Provide the (X, Y) coordinate of the cell's center where the given text is located.  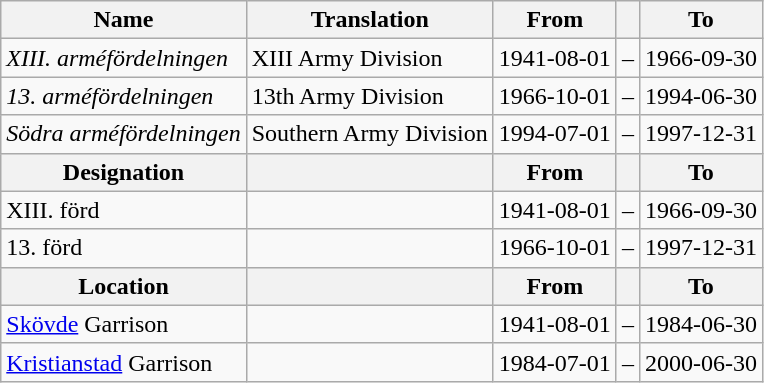
XIII Army Division (370, 58)
Southern Army Division (370, 134)
Designation (124, 172)
2000-06-30 (700, 362)
Translation (370, 20)
Location (124, 286)
13. arméfördelningen (124, 96)
XIII. arméfördelningen (124, 58)
1994-07-01 (554, 134)
Skövde Garrison (124, 324)
Name (124, 20)
XIII. förd (124, 210)
1994-06-30 (700, 96)
13. förd (124, 248)
1984-07-01 (554, 362)
Södra arméfördelningen (124, 134)
Kristianstad Garrison (124, 362)
13th Army Division (370, 96)
1984-06-30 (700, 324)
